For the text-containing cell, return its midpoint in (X, Y) coordinate format. 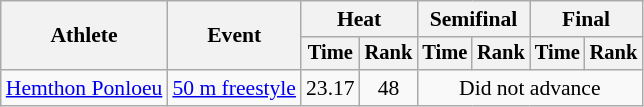
Did not advance (530, 88)
Heat (359, 19)
50 m freestyle (234, 88)
Hemthon Ponloeu (84, 88)
Event (234, 36)
23.17 (330, 88)
Semifinal (473, 19)
Final (586, 19)
Athlete (84, 36)
48 (389, 88)
